Extract the [x, y] coordinate from the center of the cell holding the provided text.  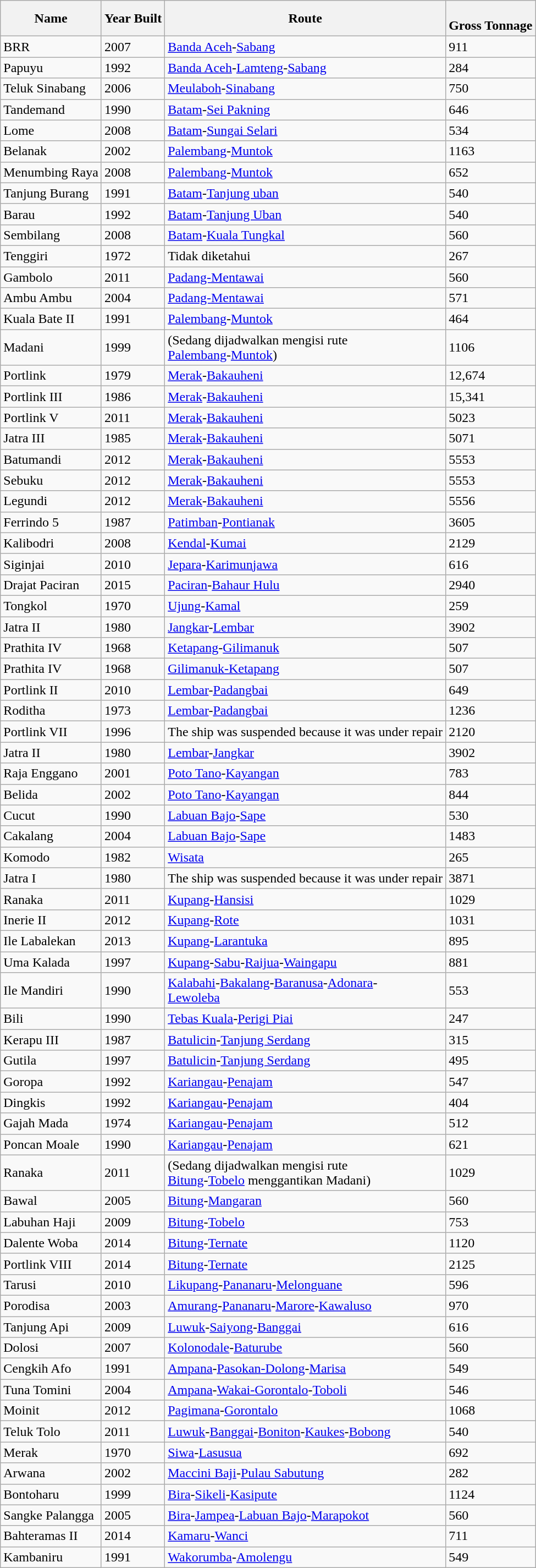
2129 [490, 543]
Merak [51, 1452]
Ferrindo 5 [51, 522]
Tongkol [51, 606]
15,341 [490, 397]
621 [490, 1144]
315 [490, 1040]
547 [490, 1082]
267 [490, 256]
2003 [133, 1306]
1236 [490, 711]
571 [490, 298]
Arwana [51, 1473]
404 [490, 1103]
Tandemand [51, 109]
Uma Kalada [51, 962]
Jatra I [51, 878]
Dolosi [51, 1348]
Poncan Moale [51, 1144]
2015 [133, 585]
Batam-Sungai Selari [306, 130]
530 [490, 815]
970 [490, 1306]
2013 [133, 941]
Labuhan Haji [51, 1222]
Kupang-Hansisi [306, 899]
Amurang-Pananaru-Marore-Kawaluso [306, 1306]
284 [490, 68]
Kupang-Rote [306, 920]
Portlink II [51, 690]
Tarusi [51, 1285]
Jatra III [51, 438]
911 [490, 47]
1124 [490, 1494]
(Sedang dijadwalkan mengisi ruteBitung-Tobelo menggantikan Madani) [306, 1173]
2001 [133, 774]
Maccini Baji-Pulau Sabutung [306, 1473]
1973 [133, 711]
1986 [133, 397]
Siginjai [51, 564]
(Sedang dijadwalkan mengisi rutePalembang-Muntok) [306, 348]
Bira-Sikeli-Kasipute [306, 1494]
1979 [133, 376]
Bawal [51, 1201]
Goropa [51, 1082]
692 [490, 1452]
Tenggiri [51, 256]
Gajah Mada [51, 1123]
2125 [490, 1264]
Luwuk-Banggai-Boniton-Kaukes-Bobong [306, 1432]
Gross Tonnage [490, 19]
750 [490, 89]
Wisata [306, 857]
Ujung-Kamal [306, 606]
Porodisa [51, 1306]
753 [490, 1222]
Portlink V [51, 418]
1163 [490, 151]
Ketapang-Gilimanuk [306, 648]
Menumbing Raya [51, 172]
881 [490, 962]
649 [490, 690]
2006 [133, 89]
Cucut [51, 815]
Kambaniru [51, 1557]
783 [490, 774]
Dingkis [51, 1103]
Kamaru-Wanci [306, 1536]
Banda Aceh-Lamteng-Sabang [306, 68]
Gilimanuk-Ketapang [306, 669]
Drajat Paciran [51, 585]
1972 [133, 256]
Madani [51, 348]
Moinit [51, 1411]
Lome [51, 130]
Bira-Jampea-Labuan Bajo-Marapokot [306, 1515]
596 [490, 1285]
Jangkar-Lembar [306, 627]
Batumandi [51, 459]
1974 [133, 1123]
Bitung-Tobelo [306, 1222]
Wakorumba-Amolengu [306, 1557]
Teluk Sinabang [51, 89]
Tanjung Api [51, 1326]
Siwa-Lasusua [306, 1452]
Patimban-Pontianak [306, 522]
844 [490, 794]
Cakalang [51, 836]
Bahteramas II [51, 1536]
711 [490, 1536]
Batam-Sei Pakning [306, 109]
495 [490, 1061]
2120 [490, 732]
1985 [133, 438]
Sembilang [51, 235]
Pagimana-Gorontalo [306, 1411]
Banda Aceh-Sabang [306, 47]
553 [490, 990]
1106 [490, 348]
Roditha [51, 711]
Lembar-Jangkar [306, 753]
534 [490, 130]
Batam-Tanjung Uban [306, 214]
247 [490, 1019]
Tidak diketahui [306, 256]
646 [490, 109]
Ampana-Pasokan-Dolong-Marisa [306, 1369]
Kendal-Kumai [306, 543]
Likupang-Pananaru-Melonguane [306, 1285]
Bili [51, 1019]
Tanjung Burang [51, 193]
Sebuku [51, 480]
Batam-Kuala Tungkal [306, 235]
1996 [133, 732]
895 [490, 941]
Belida [51, 794]
652 [490, 172]
1031 [490, 920]
Cengkih Afo [51, 1369]
Barau [51, 214]
Komodo [51, 857]
Jepara-Karimunjawa [306, 564]
Kalabahi-Bakalang-Baranusa-Adonara-Lewoleba [306, 990]
Kolonodale-Baturube [306, 1348]
Luwuk-Saiyong-Banggai [306, 1326]
Inerie II [51, 920]
5023 [490, 418]
Kuala Bate II [51, 319]
5556 [490, 501]
Gambolo [51, 277]
Tebas Kuala-Perigi Piai [306, 1019]
Batam-Tanjung uban [306, 193]
Teluk Tolo [51, 1432]
Kerapu III [51, 1040]
Name [51, 19]
Tuna Tomini [51, 1390]
Ambu Ambu [51, 298]
Meulaboh-Sinabang [306, 89]
Bontoharu [51, 1494]
Dalente Woba [51, 1243]
1982 [133, 857]
Ile Labalekan [51, 941]
BRR [51, 47]
512 [490, 1123]
Portlink [51, 376]
265 [490, 857]
Portlink VIII [51, 1264]
Portlink III [51, 397]
Bitung-Mangaran [306, 1201]
282 [490, 1473]
Kalibodri [51, 543]
546 [490, 1390]
1068 [490, 1411]
Paciran-Bahaur Hulu [306, 585]
464 [490, 319]
Belanak [51, 151]
Ampana-Wakai-Gorontalo-Toboli [306, 1390]
Year Built [133, 19]
259 [490, 606]
3871 [490, 878]
Ile Mandiri [51, 990]
3605 [490, 522]
Legundi [51, 501]
Raja Enggano [51, 774]
Sangke Palangga [51, 1515]
Kupang-Larantuka [306, 941]
12,674 [490, 376]
1120 [490, 1243]
5071 [490, 438]
Papuyu [51, 68]
Gutila [51, 1061]
Route [306, 19]
1483 [490, 836]
Kupang-Sabu-Raijua-Waingapu [306, 962]
Portlink VII [51, 732]
2940 [490, 585]
